Identify which cell holds the provided text, then report its (x, y) central coordinate. 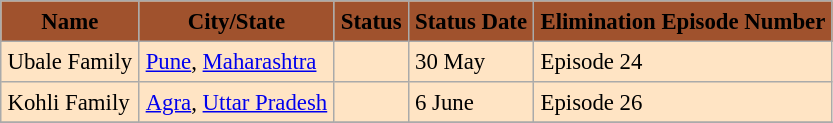
6 June (471, 102)
Name (70, 21)
Pune, Maharashtra (236, 61)
Episode 26 (683, 102)
Elimination Episode Number (683, 21)
Ubale Family (70, 61)
Episode 24 (683, 61)
Status Date (471, 21)
30 May (471, 61)
Agra, Uttar Pradesh (236, 102)
Kohli Family (70, 102)
City/State (236, 21)
Status (371, 21)
